From the cell containing the given text, extract its center point as (x, y) coordinate. 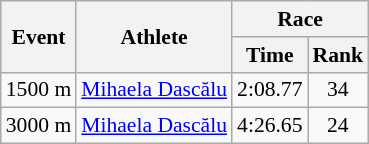
1500 m (38, 90)
24 (338, 126)
Rank (338, 55)
Race (300, 19)
Athlete (154, 36)
Event (38, 36)
4:26.65 (270, 126)
3000 m (38, 126)
34 (338, 90)
Time (270, 55)
2:08.77 (270, 90)
